Determine the [x, y] coordinate at the center of the cell enclosing the given text.  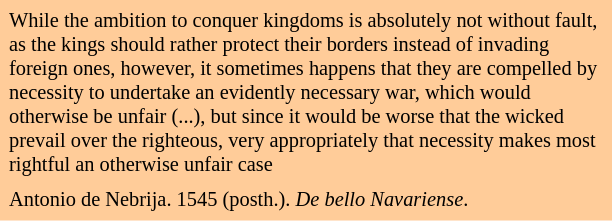
Antonio de Nebrija. 1545 (posth.). De bello Navariense. [306, 200]
